Identify which cell holds the provided text, then report its [X, Y] central coordinate. 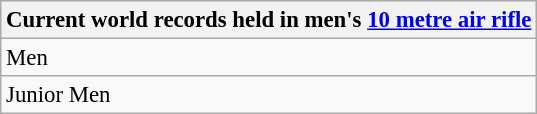
Men [269, 58]
Junior Men [269, 95]
Current world records held in men's 10 metre air rifle [269, 20]
